Determine the (x, y) coordinate at the center of the cell enclosing the given text.  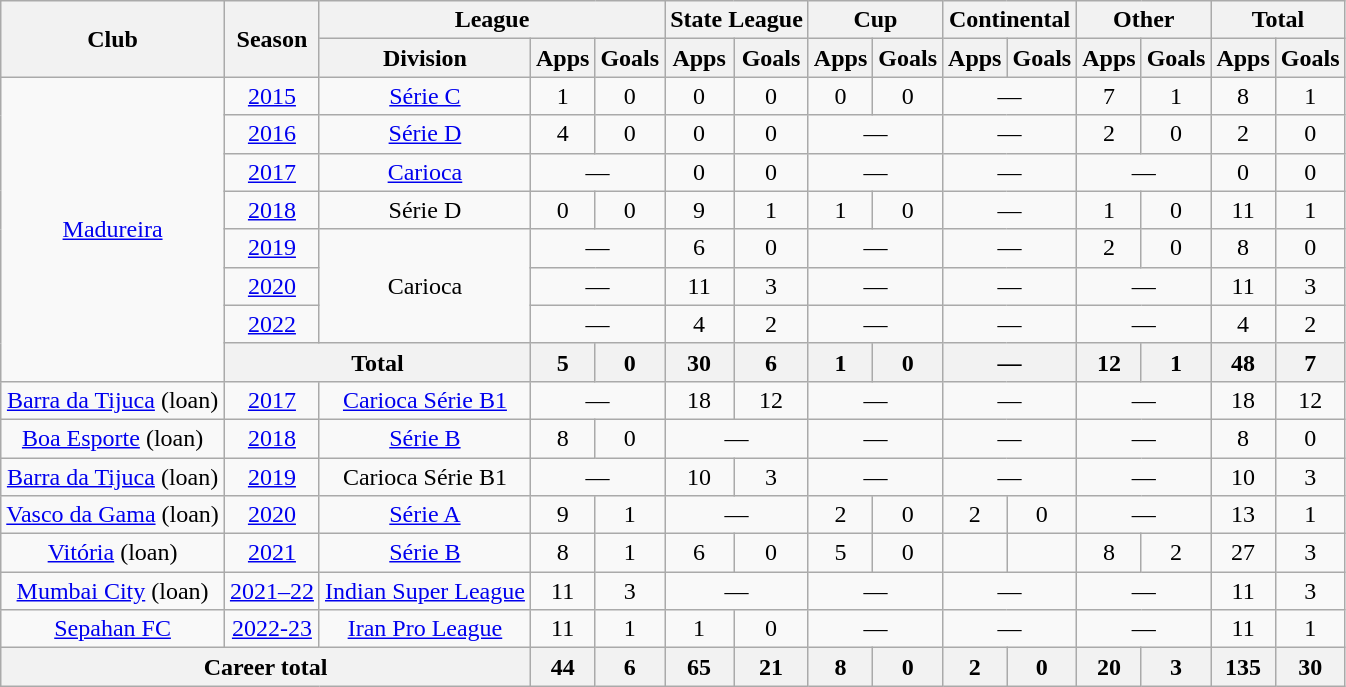
Iran Pro League (424, 629)
Mumbai City (loan) (113, 591)
27 (1243, 553)
League (492, 20)
Other (1144, 20)
2021 (272, 553)
Madureira (113, 229)
21 (772, 667)
Club (113, 39)
Season (272, 39)
44 (562, 667)
2022 (272, 324)
13 (1243, 515)
Division (424, 58)
Career total (266, 667)
65 (700, 667)
Vitória (loan) (113, 553)
Vasco da Gama (loan) (113, 515)
Sepahan FC (113, 629)
Cup (875, 20)
2015 (272, 96)
135 (1243, 667)
2022-23 (272, 629)
State League (737, 20)
Série A (424, 515)
20 (1109, 667)
Indian Super League (424, 591)
2021–22 (272, 591)
Série C (424, 96)
Boa Esporte (loan) (113, 438)
48 (1243, 362)
Continental (1010, 20)
2016 (272, 134)
